Determine the (X, Y) coordinate at the center of the cell enclosing the given text.  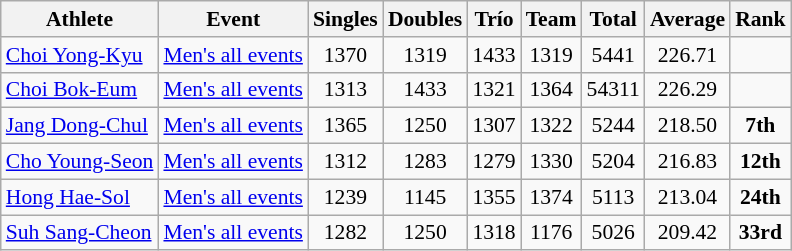
5441 (614, 55)
1322 (552, 126)
Cho Young-Seon (80, 162)
12th (760, 162)
1365 (346, 126)
Choi Bok-Eum (80, 90)
1279 (494, 162)
Choi Yong-Kyu (80, 55)
1330 (552, 162)
1374 (552, 197)
1321 (494, 90)
1239 (346, 197)
Average (688, 19)
Team (552, 19)
54311 (614, 90)
5244 (614, 126)
Suh Sang-Cheon (80, 233)
Singles (346, 19)
Event (233, 19)
Jang Dong-Chul (80, 126)
Rank (760, 19)
1145 (426, 197)
1318 (494, 233)
209.42 (688, 233)
1307 (494, 126)
1312 (346, 162)
1370 (346, 55)
Total (614, 19)
218.50 (688, 126)
213.04 (688, 197)
24th (760, 197)
33rd (760, 233)
Doubles (426, 19)
5026 (614, 233)
1282 (346, 233)
216.83 (688, 162)
5113 (614, 197)
Athlete (80, 19)
7th (760, 126)
226.29 (688, 90)
1355 (494, 197)
226.71 (688, 55)
1283 (426, 162)
Hong Hae-Sol (80, 197)
Trío (494, 19)
1313 (346, 90)
1176 (552, 233)
1364 (552, 90)
5204 (614, 162)
